Return [X, Y] of the center of cell containing provided text 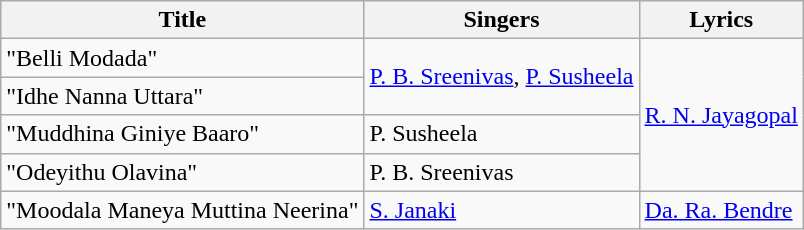
"Muddhina Giniye Baaro" [182, 134]
"Odeyithu Olavina" [182, 172]
Da. Ra. Bendre [721, 210]
"Moodala Maneya Muttina Neerina" [182, 210]
P. B. Sreenivas [502, 172]
Lyrics [721, 20]
R. N. Jayagopal [721, 115]
"Idhe Nanna Uttara" [182, 96]
S. Janaki [502, 210]
P. Susheela [502, 134]
Singers [502, 20]
P. B. Sreenivas, P. Susheela [502, 77]
Title [182, 20]
"Belli Modada" [182, 58]
